Search for the cell housing the specified text and yield its [X, Y] center coordinate. 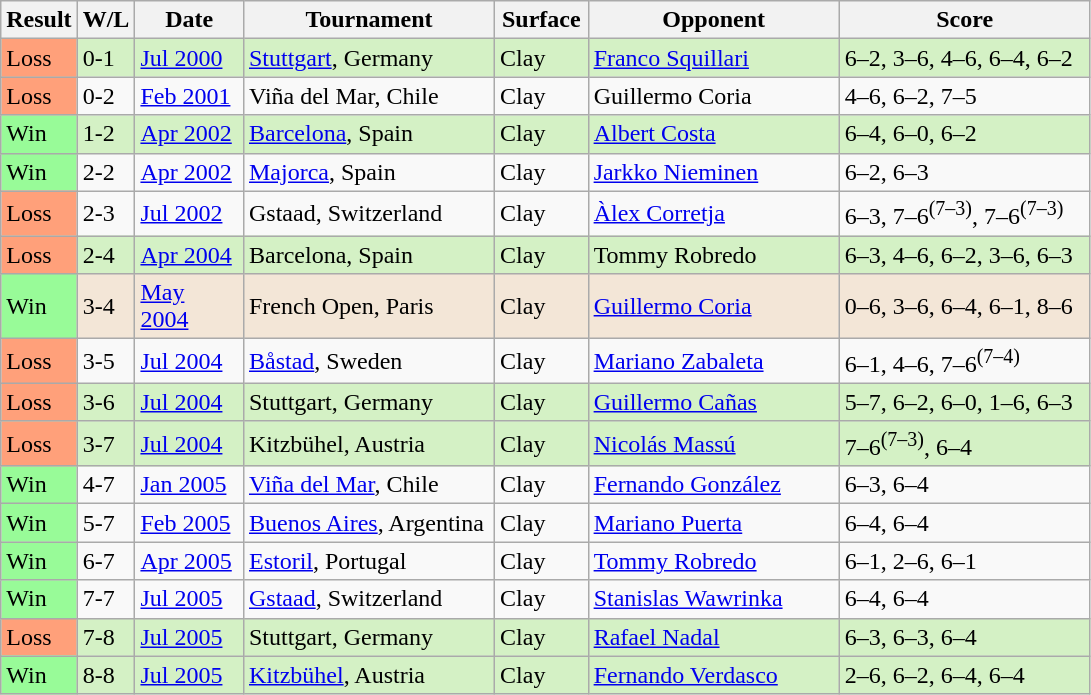
Apr 2005 [190, 561]
6–3, 6–4 [964, 485]
2–6, 6–2, 6–4, 6–4 [964, 675]
3-4 [106, 306]
6–3, 7–6(7–3), 7–6(7–3) [964, 214]
Estoril, Portugal [368, 561]
Mariano Zabaleta [714, 362]
French Open, Paris [368, 306]
Result [39, 20]
2-3 [106, 214]
Båstad, Sweden [368, 362]
May 2004 [190, 306]
Guillermo Cañas [714, 402]
Àlex Corretja [714, 214]
6–3, 4–6, 6–2, 3–6, 6–3 [964, 255]
Buenos Aires, Argentina [368, 523]
6–2, 6–3 [964, 172]
6-7 [106, 561]
4-7 [106, 485]
3-5 [106, 362]
Jan 2005 [190, 485]
Jul 2002 [190, 214]
Date [190, 20]
Score [964, 20]
4–6, 6–2, 7–5 [964, 96]
Opponent [714, 20]
8-8 [106, 675]
5-7 [106, 523]
Feb 2001 [190, 96]
Nicolás Massú [714, 444]
0-1 [106, 58]
Surface [542, 20]
6–2, 3–6, 4–6, 6–4, 6–2 [964, 58]
Majorca, Spain [368, 172]
6–4, 6–0, 6–2 [964, 134]
6–3, 6–3, 6–4 [964, 637]
Rafael Nadal [714, 637]
Jul 2000 [190, 58]
Jarkko Nieminen [714, 172]
2-4 [106, 255]
Franco Squillari [714, 58]
Apr 2004 [190, 255]
Mariano Puerta [714, 523]
7–6(7–3), 6–4 [964, 444]
3-7 [106, 444]
Stanislas Wawrinka [714, 599]
Fernando Verdasco [714, 675]
Feb 2005 [190, 523]
7-7 [106, 599]
1-2 [106, 134]
Albert Costa [714, 134]
Tournament [368, 20]
6–1, 2–6, 6–1 [964, 561]
5–7, 6–2, 6–0, 1–6, 6–3 [964, 402]
2-2 [106, 172]
6–1, 4–6, 7–6(7–4) [964, 362]
Fernando González [714, 485]
0–6, 3–6, 6–4, 6–1, 8–6 [964, 306]
7-8 [106, 637]
W/L [106, 20]
3-6 [106, 402]
0-2 [106, 96]
